Identify which cell holds the provided text, then report its (X, Y) central coordinate. 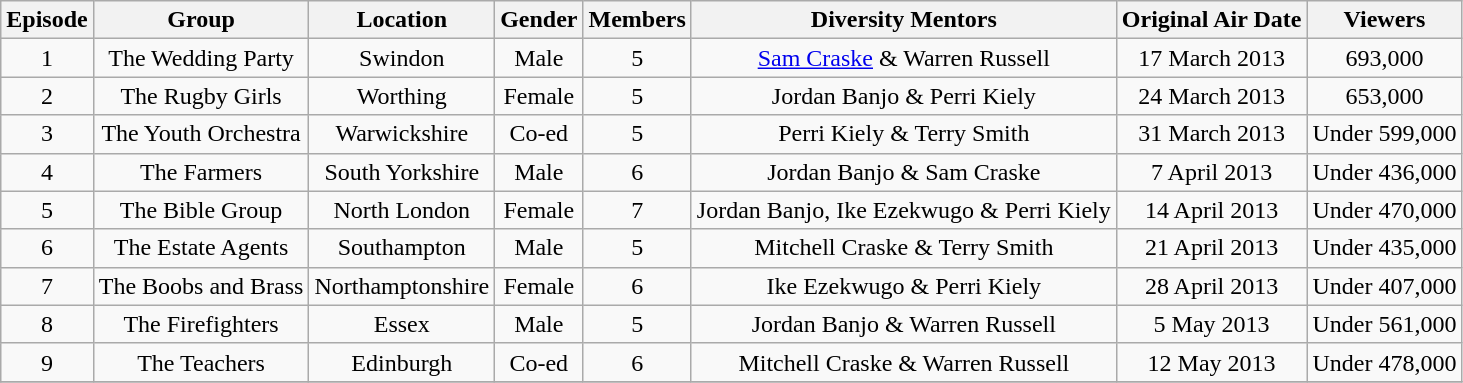
Southampton (402, 248)
Under 470,000 (1384, 210)
Viewers (1384, 20)
5 May 2013 (1212, 324)
Edinburgh (402, 362)
12 May 2013 (1212, 362)
The Teachers (201, 362)
8 (47, 324)
Under 407,000 (1384, 286)
The Firefighters (201, 324)
Episode (47, 20)
Jordan Banjo, Ike Ezekwugo & Perri Kiely (904, 210)
Northamptonshire (402, 286)
7 April 2013 (1212, 172)
Under 435,000 (1384, 248)
28 April 2013 (1212, 286)
South Yorkshire (402, 172)
The Youth Orchestra (201, 134)
1 (47, 58)
Members (637, 20)
The Boobs and Brass (201, 286)
21 April 2013 (1212, 248)
Jordan Banjo & Warren Russell (904, 324)
The Estate Agents (201, 248)
The Farmers (201, 172)
Gender (539, 20)
24 March 2013 (1212, 96)
17 March 2013 (1212, 58)
9 (47, 362)
Worthing (402, 96)
4 (47, 172)
The Rugby Girls (201, 96)
653,000 (1384, 96)
The Wedding Party (201, 58)
The Bible Group (201, 210)
3 (47, 134)
Essex (402, 324)
Jordan Banjo & Sam Craske (904, 172)
Under 561,000 (1384, 324)
Under 478,000 (1384, 362)
31 March 2013 (1212, 134)
Sam Craske & Warren Russell (904, 58)
Ike Ezekwugo & Perri Kiely (904, 286)
North London (402, 210)
Original Air Date (1212, 20)
Warwickshire (402, 134)
Location (402, 20)
Under 436,000 (1384, 172)
Jordan Banjo & Perri Kiely (904, 96)
Swindon (402, 58)
Mitchell Craske & Warren Russell (904, 362)
693,000 (1384, 58)
Mitchell Craske & Terry Smith (904, 248)
Perri Kiely & Terry Smith (904, 134)
2 (47, 96)
Diversity Mentors (904, 20)
14 April 2013 (1212, 210)
Under 599,000 (1384, 134)
Group (201, 20)
